For the text-containing cell, return its midpoint in [X, Y] coordinate format. 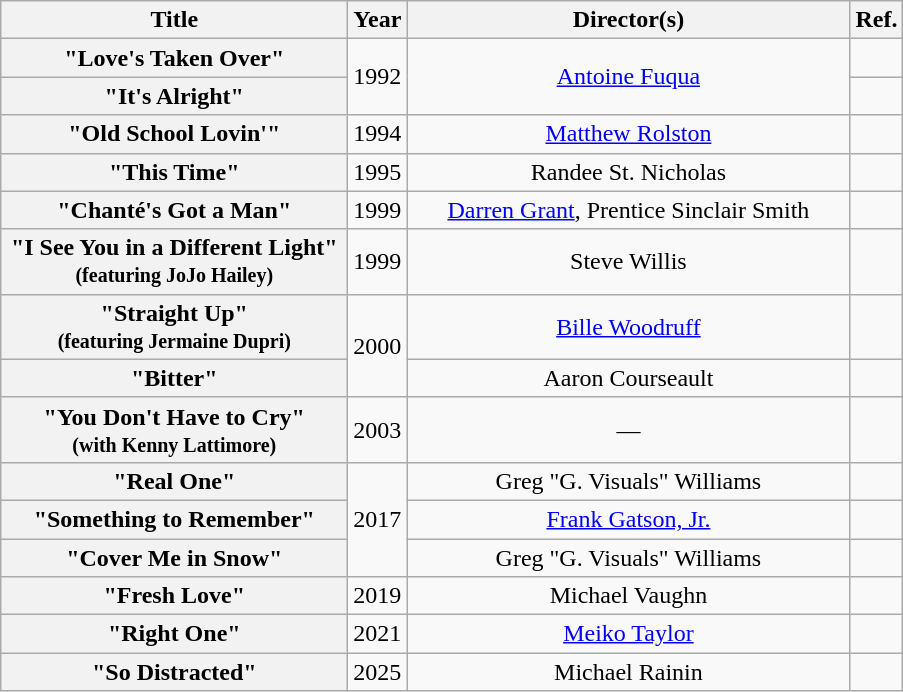
Bille Woodruff [628, 326]
2017 [378, 519]
2025 [378, 672]
Frank Gatson, Jr. [628, 519]
Antoine Fuqua [628, 77]
Michael Vaughn [628, 596]
"Something to Remember" [174, 519]
"Right One" [174, 634]
Michael Rainin [628, 672]
"You Don't Have to Cry"(with Kenny Lattimore) [174, 430]
2021 [378, 634]
"Cover Me in Snow" [174, 557]
"Chanté's Got a Man" [174, 210]
2000 [378, 346]
"Straight Up"(featuring Jermaine Dupri) [174, 326]
"This Time" [174, 172]
"It's Alright" [174, 96]
Year [378, 20]
"I See You in a Different Light"(featuring JoJo Hailey) [174, 262]
Matthew Rolston [628, 134]
1995 [378, 172]
Meiko Taylor [628, 634]
Director(s) [628, 20]
"Old School Lovin'" [174, 134]
"Love's Taken Over" [174, 58]
Title [174, 20]
2019 [378, 596]
Steve Willis [628, 262]
Darren Grant, Prentice Sinclair Smith [628, 210]
"So Distracted" [174, 672]
"Fresh Love" [174, 596]
2003 [378, 430]
"Real One" [174, 481]
Randee St. Nicholas [628, 172]
— [628, 430]
Ref. [876, 20]
1994 [378, 134]
"Bitter" [174, 378]
1992 [378, 77]
Aaron Courseault [628, 378]
